Extract the (x, y) coordinate from the center of the cell holding the provided text.  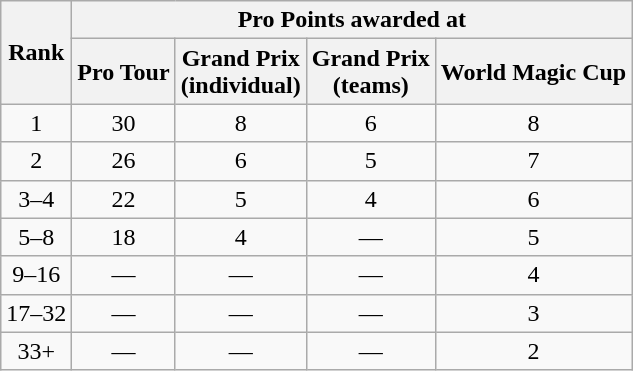
Grand Prix(individual) (240, 72)
30 (124, 123)
Rank (36, 52)
7 (533, 161)
18 (124, 237)
33+ (36, 351)
3 (533, 313)
22 (124, 199)
26 (124, 161)
World Magic Cup (533, 72)
5–8 (36, 237)
Grand Prix(teams) (370, 72)
17–32 (36, 313)
Pro Tour (124, 72)
1 (36, 123)
9–16 (36, 275)
3–4 (36, 199)
Pro Points awarded at (352, 20)
